Locate the cell with the specified text and output its [x, y] center coordinate. 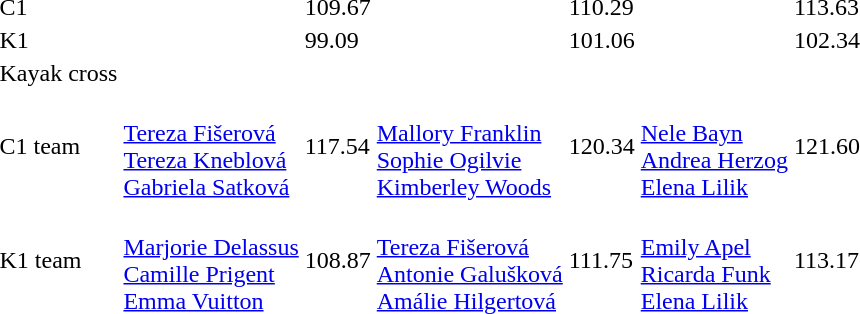
Mallory FranklinSophie OgilvieKimberley Woods [470, 146]
Nele BaynAndrea HerzogElena Lilik [714, 146]
117.54 [338, 146]
Tereza FišerováTereza KneblováGabriela Satková [211, 146]
99.09 [338, 40]
120.34 [602, 146]
101.06 [602, 40]
